Capture the cell that displays the provided text and extract its (X, Y) central coordinate. 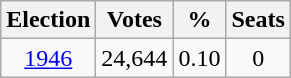
0.10 (200, 58)
Seats (258, 20)
Votes (134, 20)
1946 (48, 58)
0 (258, 58)
Election (48, 20)
% (200, 20)
24,644 (134, 58)
